Extract the [x, y] coordinate from the center of the cell holding the provided text.  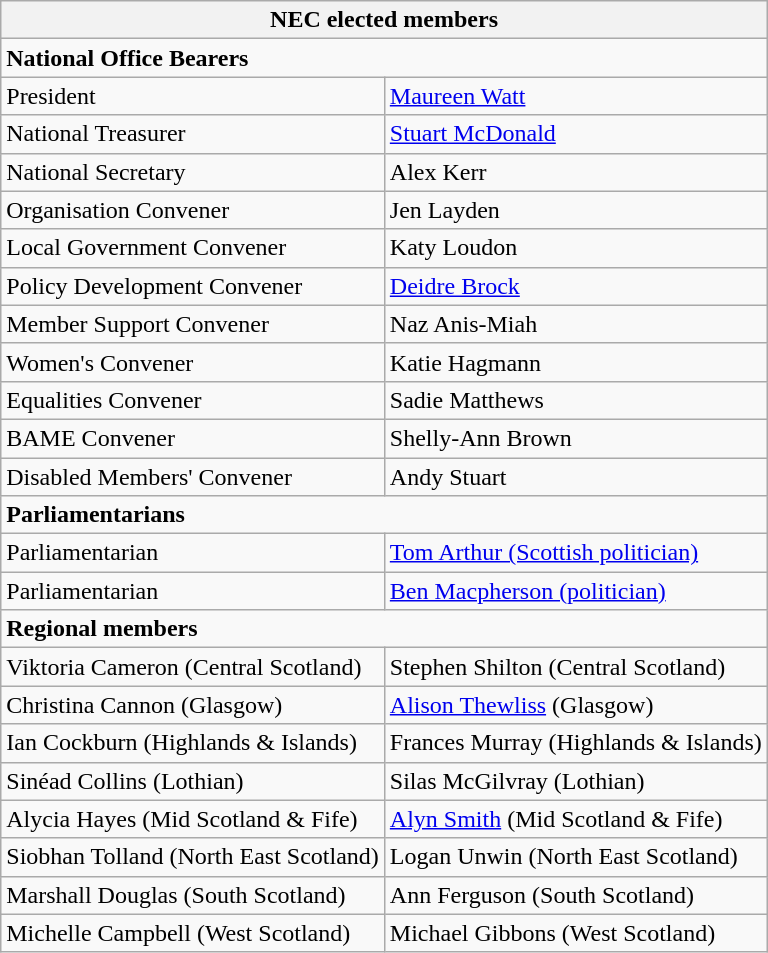
Michelle Campbell (West Scotland) [193, 933]
Policy Development Convener [193, 286]
Michael Gibbons (West Scotland) [576, 933]
Silas McGilvray (Lothian) [576, 781]
Alison Thewliss (Glasgow) [576, 705]
National Secretary [193, 172]
Alycia Hayes (Mid Scotland & Fife) [193, 819]
Equalities Convener [193, 400]
Member Support Convener [193, 324]
National Office Bearers [384, 58]
Organisation Convener [193, 210]
Regional members [384, 629]
NEC elected members [384, 20]
Tom Arthur (Scottish politician) [576, 553]
Ian Cockburn (Highlands & Islands) [193, 743]
Marshall Douglas (South Scotland) [193, 895]
Local Government Convener [193, 248]
Stuart McDonald [576, 134]
Jen Layden [576, 210]
BAME Convener [193, 438]
Maureen Watt [576, 96]
Alyn Smith (Mid Scotland & Fife) [576, 819]
Stephen Shilton (Central Scotland) [576, 667]
Katy Loudon [576, 248]
Siobhan Tolland (North East Scotland) [193, 857]
Katie Hagmann [576, 362]
Women's Convener [193, 362]
Ben Macpherson (politician) [576, 591]
Disabled Members' Convener [193, 477]
Shelly-Ann Brown [576, 438]
Christina Cannon (Glasgow) [193, 705]
Parliamentarians [384, 515]
Andy Stuart [576, 477]
Alex Kerr [576, 172]
Frances Murray (Highlands & Islands) [576, 743]
Viktoria Cameron (Central Scotland) [193, 667]
Naz Anis-Miah [576, 324]
Sinéad Collins (Lothian) [193, 781]
National Treasurer [193, 134]
President [193, 96]
Deidre Brock [576, 286]
Logan Unwin (North East Scotland) [576, 857]
Ann Ferguson (South Scotland) [576, 895]
Sadie Matthews [576, 400]
